Pinpoint the cell where the given text exists, returning its (X, Y) midpoint coordinate. 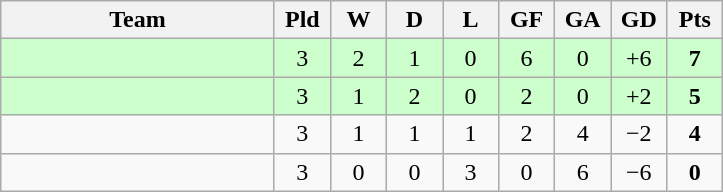
Team (138, 20)
D (414, 20)
W (358, 20)
−6 (639, 172)
−2 (639, 134)
5 (695, 96)
Pld (302, 20)
+6 (639, 58)
GA (583, 20)
7 (695, 58)
GD (639, 20)
GF (527, 20)
Pts (695, 20)
+2 (639, 96)
L (470, 20)
